Pinpoint the cell where the given text exists, returning its (X, Y) midpoint coordinate. 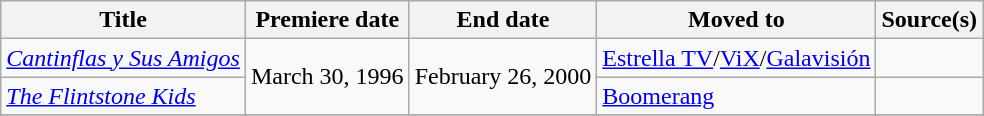
Source(s) (930, 20)
Moved to (736, 20)
February 26, 2000 (503, 77)
Boomerang (736, 96)
March 30, 1996 (327, 77)
The Flintstone Kids (124, 96)
Cantinflas y Sus Amigos (124, 58)
Estrella TV/ViX/Galavisión (736, 58)
Premiere date (327, 20)
End date (503, 20)
Title (124, 20)
